Output the [x, y] coordinate of the center of the cell containing the given text.  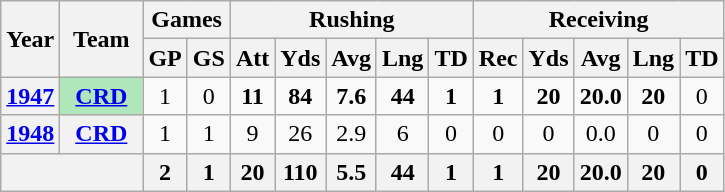
2 [165, 172]
0.0 [600, 134]
6 [402, 134]
26 [300, 134]
5.5 [352, 172]
GP [165, 58]
Games [186, 20]
Team [102, 39]
2.9 [352, 134]
110 [300, 172]
9 [252, 134]
GS [208, 58]
84 [300, 96]
Year [30, 39]
11 [252, 96]
Att [252, 58]
7.6 [352, 96]
1948 [30, 134]
1947 [30, 96]
Rec [498, 58]
Rushing [352, 20]
Receiving [598, 20]
